Determine the (X, Y) coordinate at the center of the cell enclosing the given text.  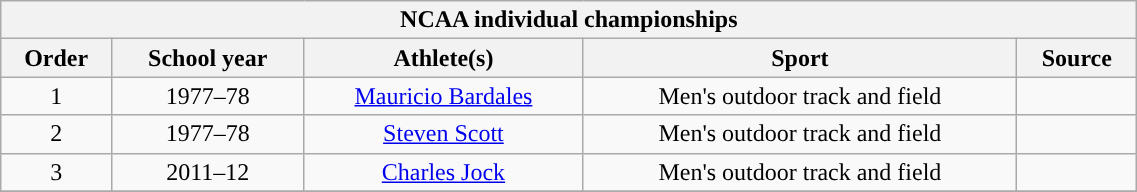
3 (56, 172)
Mauricio Bardales (444, 96)
2 (56, 134)
School year (208, 58)
NCAA individual championships (569, 20)
2011–12 (208, 172)
Source (1077, 58)
1 (56, 96)
Steven Scott (444, 134)
Athlete(s) (444, 58)
Charles Jock (444, 172)
Sport (800, 58)
Order (56, 58)
